Return the (X, Y) coordinate for the center point of the cell that contains the specified text.  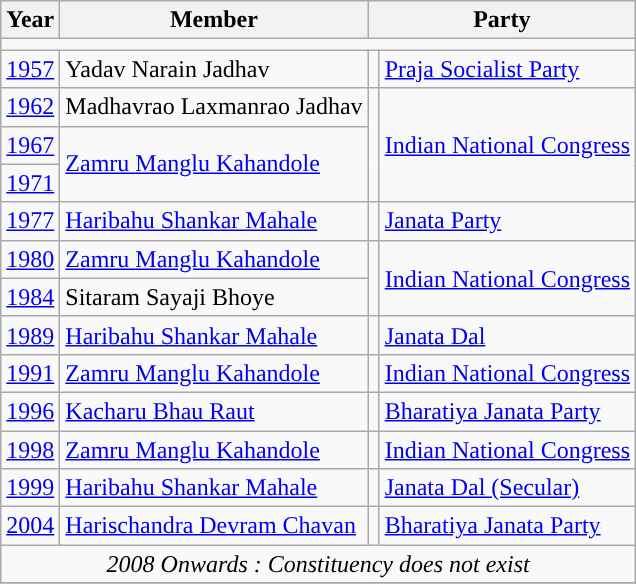
Party (502, 20)
Janata Dal (Secular) (507, 488)
Praja Socialist Party (507, 69)
Madhavrao Laxmanrao Jadhav (214, 107)
1977 (30, 221)
Harischandra Devram Chavan (214, 526)
1991 (30, 373)
1984 (30, 297)
Sitaram Sayaji Bhoye (214, 297)
1971 (30, 183)
Yadav Narain Jadhav (214, 69)
1998 (30, 449)
1957 (30, 69)
1967 (30, 145)
Janata Party (507, 221)
2008 Onwards : Constituency does not exist (318, 564)
1962 (30, 107)
1989 (30, 335)
2004 (30, 526)
Kacharu Bhau Raut (214, 411)
Member (214, 20)
1996 (30, 411)
Janata Dal (507, 335)
Year (30, 20)
1999 (30, 488)
1980 (30, 259)
